Detect which cell encompasses the target text, then output its (x, y) center coordinate. 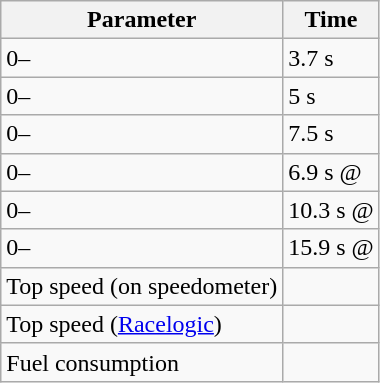
Top speed (on speedometer) (142, 286)
5 s (332, 96)
Time (332, 20)
Top speed (Racelogic) (142, 324)
7.5 s (332, 134)
3.7 s (332, 58)
Fuel consumption (142, 362)
15.9 s @ (332, 248)
Parameter (142, 20)
10.3 s @ (332, 210)
6.9 s @ (332, 172)
